Detect which cell encompasses the target text, then output its (x, y) center coordinate. 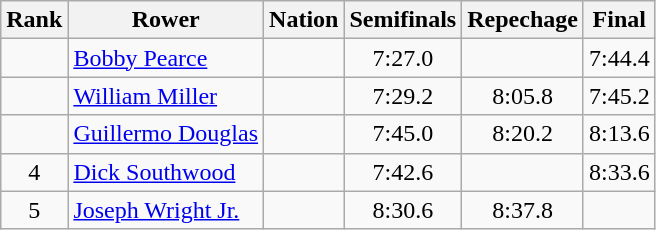
7:45.0 (403, 134)
William Miller (166, 96)
4 (34, 172)
8:13.6 (619, 134)
7:27.0 (403, 58)
Rank (34, 20)
7:42.6 (403, 172)
Final (619, 20)
Guillermo Douglas (166, 134)
Bobby Pearce (166, 58)
Dick Southwood (166, 172)
Nation (304, 20)
5 (34, 210)
Repechage (523, 20)
8:33.6 (619, 172)
8:05.8 (523, 96)
Joseph Wright Jr. (166, 210)
7:29.2 (403, 96)
Semifinals (403, 20)
7:44.4 (619, 58)
7:45.2 (619, 96)
8:30.6 (403, 210)
8:37.8 (523, 210)
Rower (166, 20)
8:20.2 (523, 134)
